Detect which cell encompasses the target text, then output its [X, Y] center coordinate. 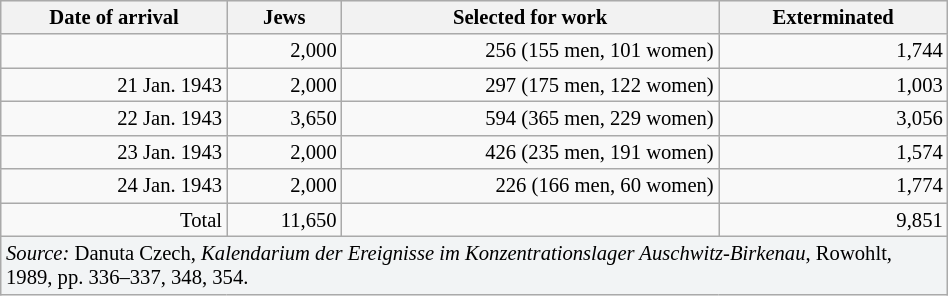
22 Jan. 1943 [114, 119]
Selected for work [530, 17]
1,744 [834, 51]
297 (175 men, 122 women) [530, 85]
9,851 [834, 220]
Source: Danuta Czech, Kalendarium der Ereignisse im Konzentrationslager Auschwitz-Birkenau, Rowohlt, 1989, pp. 336–337, 348, 354. [474, 266]
256 (155 men, 101 women) [530, 51]
Exterminated [834, 17]
426 (235 men, 191 women) [530, 152]
23 Jan. 1943 [114, 152]
Date of arrival [114, 17]
3,650 [284, 119]
24 Jan. 1943 [114, 186]
594 (365 men, 229 women) [530, 119]
1,774 [834, 186]
Jews [284, 17]
1,003 [834, 85]
226 (166 men, 60 women) [530, 186]
1,574 [834, 152]
21 Jan. 1943 [114, 85]
Total [114, 220]
11,650 [284, 220]
3,056 [834, 119]
